Return the [x, y] coordinate for the center point of the cell that contains the specified text.  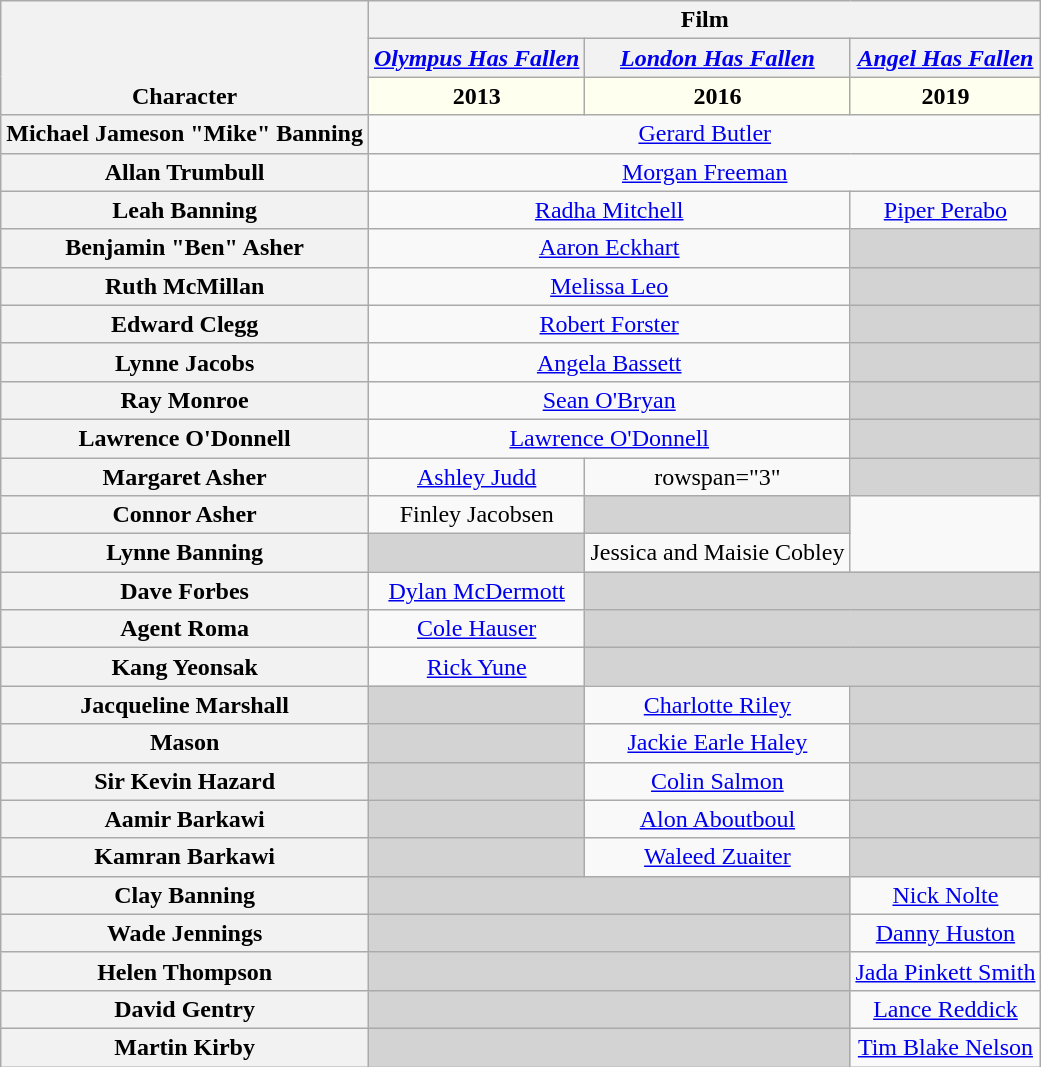
Lance Reddick [946, 1009]
Lynne Jacobs [185, 362]
London Has Fallen [718, 58]
Allan Trumbull [185, 172]
rowspan="3" [718, 477]
Danny Huston [946, 933]
2019 [946, 96]
Waleed Zuaiter [718, 857]
Finley Jacobsen [476, 515]
Charlotte Riley [718, 705]
Tim Blake Nelson [946, 1047]
Dylan McDermott [476, 591]
Ashley Judd [476, 477]
Gerard Butler [704, 134]
2016 [718, 96]
Melissa Leo [608, 286]
Film [704, 20]
2013 [476, 96]
Helen Thompson [185, 971]
Clay Banning [185, 895]
Character [185, 58]
Wade Jennings [185, 933]
Radha Mitchell [608, 210]
Jessica and Maisie Cobley [718, 553]
Cole Hauser [476, 629]
Ray Monroe [185, 400]
Jacqueline Marshall [185, 705]
Sean O'Bryan [608, 400]
Aaron Eckhart [608, 248]
Colin Salmon [718, 781]
Robert Forster [608, 324]
Margaret Asher [185, 477]
Benjamin "Ben" Asher [185, 248]
Mason [185, 743]
Olympus Has Fallen [476, 58]
Rick Yune [476, 667]
Edward Clegg [185, 324]
Ruth McMillan [185, 286]
Piper Perabo [946, 210]
Aamir Barkawi [185, 819]
Alon Aboutboul [718, 819]
Lynne Banning [185, 553]
David Gentry [185, 1009]
Michael Jameson "Mike" Banning [185, 134]
Connor Asher [185, 515]
Dave Forbes [185, 591]
Sir Kevin Hazard [185, 781]
Agent Roma [185, 629]
Leah Banning [185, 210]
Martin Kirby [185, 1047]
Jada Pinkett Smith [946, 971]
Angela Bassett [608, 362]
Morgan Freeman [704, 172]
Nick Nolte [946, 895]
Jackie Earle Haley [718, 743]
Kamran Barkawi [185, 857]
Angel Has Fallen [946, 58]
Kang Yeonsak [185, 667]
